Extract the (x, y) coordinate from the center of the cell holding the provided text.  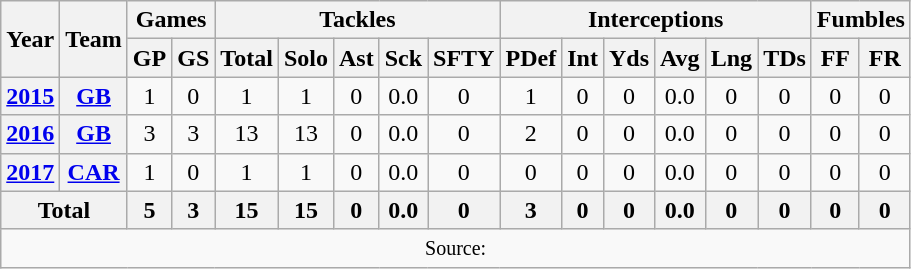
Yds (628, 58)
Interceptions (656, 20)
Year (30, 39)
Int (583, 58)
GS (194, 58)
Team (94, 39)
Solo (306, 58)
GP (149, 58)
Tackles (358, 20)
2017 (30, 172)
5 (149, 210)
TDs (785, 58)
Lng (731, 58)
2 (531, 134)
Games (170, 20)
CAR (94, 172)
Avg (680, 58)
2015 (30, 96)
Sck (403, 58)
FR (884, 58)
Ast (356, 58)
FF (835, 58)
SFTY (464, 58)
Fumbles (860, 20)
PDef (531, 58)
2016 (30, 134)
Source: (456, 248)
